Detect which cell encompasses the target text, then output its (x, y) center coordinate. 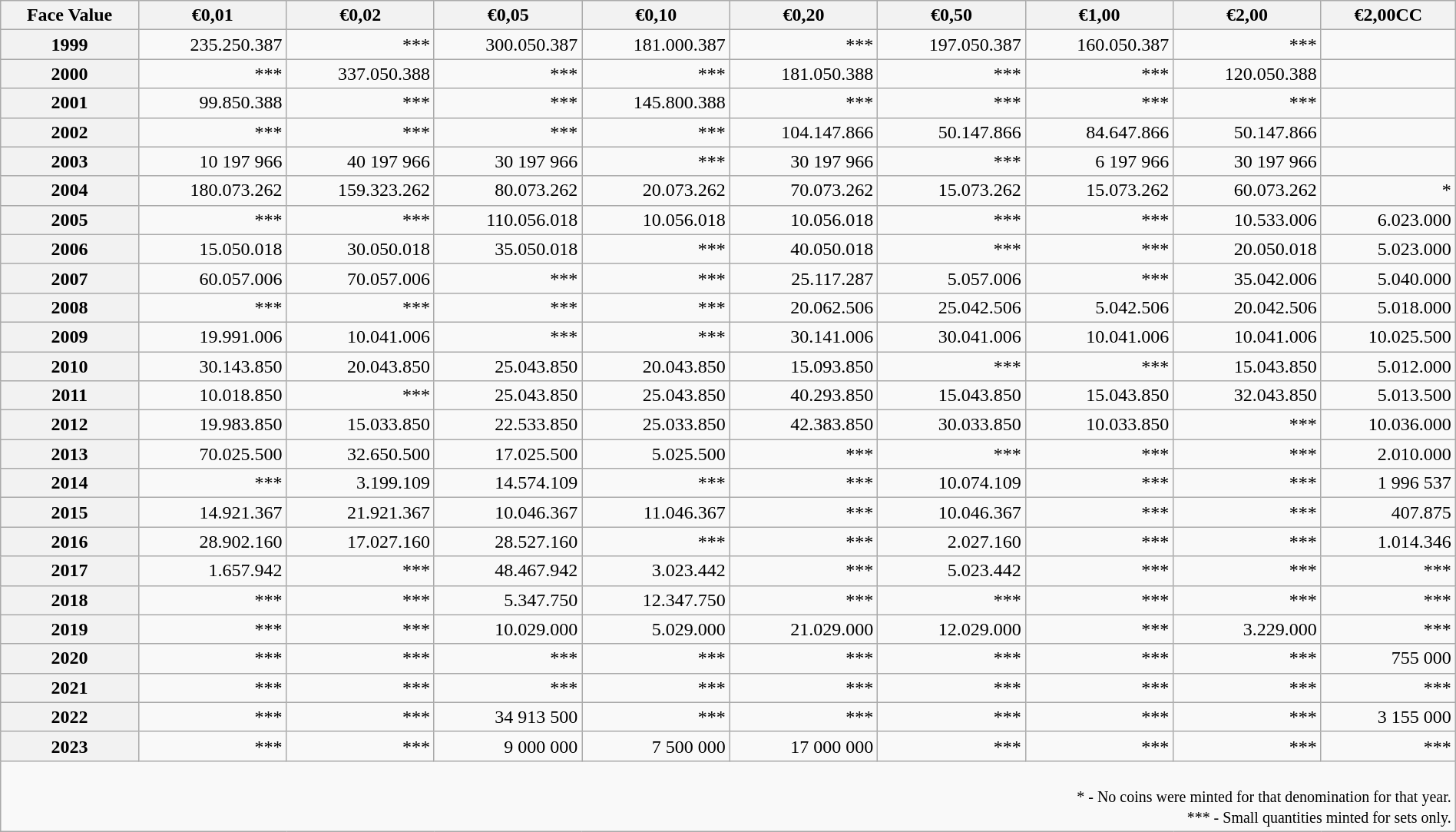
€0,01 (212, 15)
21.921.367 (360, 512)
5.018.000 (1388, 307)
2020 (70, 658)
2001 (70, 103)
60.057.006 (212, 278)
3.023.442 (656, 571)
17.025.500 (508, 454)
10.033.850 (1099, 425)
2014 (70, 483)
2008 (70, 307)
12.347.750 (656, 600)
25.042.506 (951, 307)
2019 (70, 629)
5.012.000 (1388, 366)
20.042.506 (1247, 307)
* - No coins were minted for that denomination for that year. *** - Small quantities minted for sets only. (728, 796)
160.050.387 (1099, 45)
10.074.109 (951, 483)
€0,02 (360, 15)
14.574.109 (508, 483)
2003 (70, 161)
30.033.850 (951, 425)
3 155 000 (1388, 717)
99.850.388 (212, 103)
6.023.000 (1388, 220)
€0,20 (803, 15)
40 197 966 (360, 161)
42.383.850 (803, 425)
2017 (70, 571)
5.025.500 (656, 454)
34 913 500 (508, 717)
2016 (70, 542)
5.013.500 (1388, 396)
110.056.018 (508, 220)
2000 (70, 74)
2010 (70, 366)
2023 (70, 746)
5.057.006 (951, 278)
2.010.000 (1388, 454)
9 000 000 (508, 746)
2.027.160 (951, 542)
€0,10 (656, 15)
1 996 537 (1388, 483)
15.050.018 (212, 249)
32.650.500 (360, 454)
70.057.006 (360, 278)
5.023.442 (951, 571)
2018 (70, 600)
30.141.006 (803, 336)
48.467.942 (508, 571)
337.050.388 (360, 74)
2005 (70, 220)
10.533.006 (1247, 220)
21.029.000 (803, 629)
5.042.506 (1099, 307)
40.050.018 (803, 249)
20.073.262 (656, 191)
€1,00 (1099, 15)
2012 (70, 425)
5.023.000 (1388, 249)
3.199.109 (360, 483)
17 000 000 (803, 746)
11.046.367 (656, 512)
19.991.006 (212, 336)
6 197 966 (1099, 161)
300.050.387 (508, 45)
Face Value (70, 15)
2015 (70, 512)
20.062.506 (803, 307)
2007 (70, 278)
407.875 (1388, 512)
2021 (70, 688)
159.323.262 (360, 191)
17.027.160 (360, 542)
70.073.262 (803, 191)
35.050.018 (508, 249)
755 000 (1388, 658)
10.036.000 (1388, 425)
28.527.160 (508, 542)
5.347.750 (508, 600)
19.983.850 (212, 425)
197.050.387 (951, 45)
3.229.000 (1247, 629)
40.293.850 (803, 396)
2011 (70, 396)
20.050.018 (1247, 249)
181.050.388 (803, 74)
2013 (70, 454)
10.025.500 (1388, 336)
181.000.387 (656, 45)
22.533.850 (508, 425)
5.029.000 (656, 629)
30.143.850 (212, 366)
€0,05 (508, 15)
14.921.367 (212, 512)
* (1388, 191)
15.093.850 (803, 366)
25.033.850 (656, 425)
7 500 000 (656, 746)
104.147.866 (803, 132)
2002 (70, 132)
10.018.850 (212, 396)
30.041.006 (951, 336)
80.073.262 (508, 191)
32.043.850 (1247, 396)
15.033.850 (360, 425)
2009 (70, 336)
180.073.262 (212, 191)
30.050.018 (360, 249)
145.800.388 (656, 103)
120.050.388 (1247, 74)
2004 (70, 191)
12.029.000 (951, 629)
1.657.942 (212, 571)
35.042.006 (1247, 278)
2022 (70, 717)
235.250.387 (212, 45)
1.014.346 (1388, 542)
84.647.866 (1099, 132)
70.025.500 (212, 454)
€0,50 (951, 15)
€2,00 (1247, 15)
10 197 966 (212, 161)
5.040.000 (1388, 278)
1999 (70, 45)
10.029.000 (508, 629)
28.902.160 (212, 542)
60.073.262 (1247, 191)
25.117.287 (803, 278)
€2,00CC (1388, 15)
2006 (70, 249)
